From the cell containing the given text, extract its center point as [x, y] coordinate. 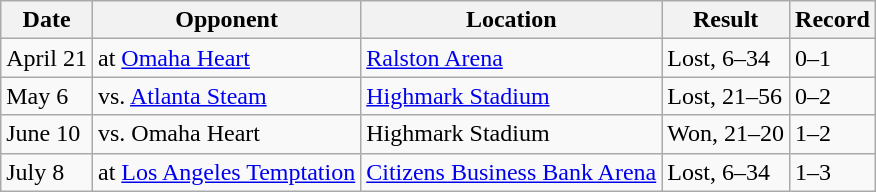
Citizens Business Bank Arena [512, 172]
Opponent [226, 20]
1–2 [833, 134]
vs. Atlanta Steam [226, 96]
May 6 [47, 96]
July 8 [47, 172]
Lost, 21–56 [726, 96]
vs. Omaha Heart [226, 134]
Result [726, 20]
Location [512, 20]
at Los Angeles Temptation [226, 172]
Record [833, 20]
Date [47, 20]
at Omaha Heart [226, 58]
April 21 [47, 58]
June 10 [47, 134]
Won, 21–20 [726, 134]
0–1 [833, 58]
0–2 [833, 96]
1–3 [833, 172]
Ralston Arena [512, 58]
